Return the [X, Y] coordinate for the center point of the cell that contains the specified text.  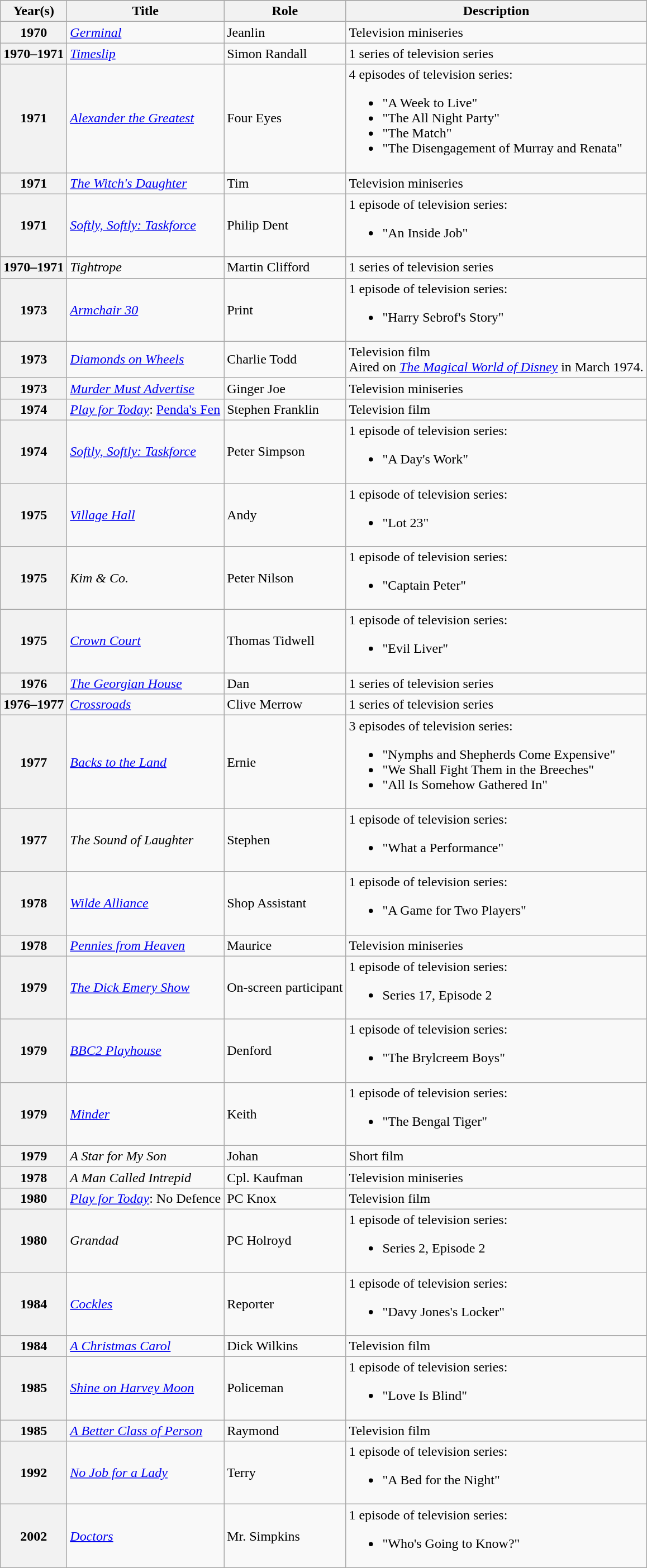
1 episode of television series:"Lot 23" [496, 515]
Grandad [145, 1241]
Peter Nilson [285, 579]
1 episode of television series:"Who's Going to Know?" [496, 1536]
BBC2 Playhouse [145, 1051]
Murder Must Advertise [145, 388]
Four Eyes [285, 118]
A Man Called Intrepid [145, 1177]
The Witch's Daughter [145, 183]
Tightrope [145, 267]
1970 [34, 32]
Village Hall [145, 515]
Role [285, 11]
Keith [285, 1113]
Terry [285, 1473]
Title [145, 11]
1 episode of television series:"Captain Peter" [496, 579]
Play for Today: No Defence [145, 1198]
1 episode of television series:"A Day's Work" [496, 451]
Ernie [285, 762]
Cockles [145, 1303]
Jeanlin [285, 32]
A Christmas Carol [145, 1346]
The Sound of Laughter [145, 840]
Alexander the Greatest [145, 118]
Diamonds on Wheels [145, 360]
1 episode of television series:Series 17, Episode 2 [496, 987]
Pennies from Heaven [145, 945]
Dan [285, 683]
Year(s) [34, 11]
PC Holroyd [285, 1241]
Backs to the Land [145, 762]
No Job for a Lady [145, 1473]
The Georgian House [145, 683]
Reporter [285, 1303]
Print [285, 309]
Tim [285, 183]
Kim & Co. [145, 579]
Shop Assistant [285, 903]
Television filmAired on The Magical World of Disney in March 1974. [496, 360]
2002 [34, 1536]
Description [496, 11]
Shine on Harvey Moon [145, 1388]
1 episode of television series:"A Game for Two Players" [496, 903]
3 episodes of television series:"Nymphs and Shepherds Come Expensive""We Shall Fight Them in the Breeches""All Is Somehow Gathered In" [496, 762]
Minder [145, 1113]
Stephen [285, 840]
Play for Today: Penda's Fen [145, 409]
Crown Court [145, 641]
1976–1977 [34, 705]
A Better Class of Person [145, 1431]
Wilde Alliance [145, 903]
1 episode of television series:Series 2, Episode 2 [496, 1241]
1 episode of television series:"Love Is Blind" [496, 1388]
Clive Merrow [285, 705]
Andy [285, 515]
1 episode of television series:"What a Performance" [496, 840]
A Star for My Son [145, 1156]
1992 [34, 1473]
Dick Wilkins [285, 1346]
Crossroads [145, 705]
Raymond [285, 1431]
Germinal [145, 32]
Armchair 30 [145, 309]
4 episodes of television series:"A Week to Live""The All Night Party""The Match""The Disengagement of Murray and Renata" [496, 118]
Stephen Franklin [285, 409]
Simon Randall [285, 54]
Peter Simpson [285, 451]
Charlie Todd [285, 360]
Policeman [285, 1388]
Thomas Tidwell [285, 641]
PC Knox [285, 1198]
Maurice [285, 945]
1 episode of television series:"A Bed for the Night" [496, 1473]
Philip Dent [285, 226]
Doctors [145, 1536]
1 episode of television series:"An Inside Job" [496, 226]
1 episode of television series:"Evil Liver" [496, 641]
Ginger Joe [285, 388]
Martin Clifford [285, 267]
Johan [285, 1156]
1 episode of television series:"The Bengal Tiger" [496, 1113]
1 episode of television series:"Davy Jones's Locker" [496, 1303]
On-screen participant [285, 987]
Denford [285, 1051]
Timeslip [145, 54]
Cpl. Kaufman [285, 1177]
1 episode of television series:"The Brylcreem Boys" [496, 1051]
Mr. Simpkins [285, 1536]
Short film [496, 1156]
1976 [34, 683]
The Dick Emery Show [145, 987]
1 episode of television series:"Harry Sebrof's Story" [496, 309]
